Capture the cell that displays the provided text and extract its (X, Y) central coordinate. 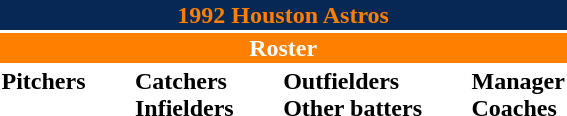
Roster (283, 48)
1992 Houston Astros (283, 15)
